Pinpoint the cell where the given text exists, returning its (x, y) midpoint coordinate. 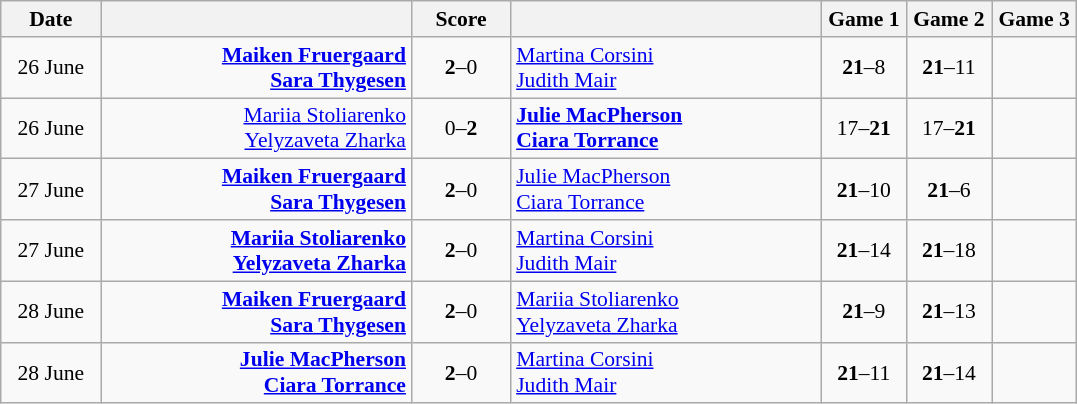
21–9 (864, 312)
0–2 (461, 128)
21–6 (948, 190)
Game 3 (1034, 19)
Score (461, 19)
Game 2 (948, 19)
Date (51, 19)
21–8 (864, 68)
21–10 (864, 190)
Game 1 (864, 19)
21–18 (948, 250)
21–13 (948, 312)
